Locate the cell with the specified text and output its [x, y] center coordinate. 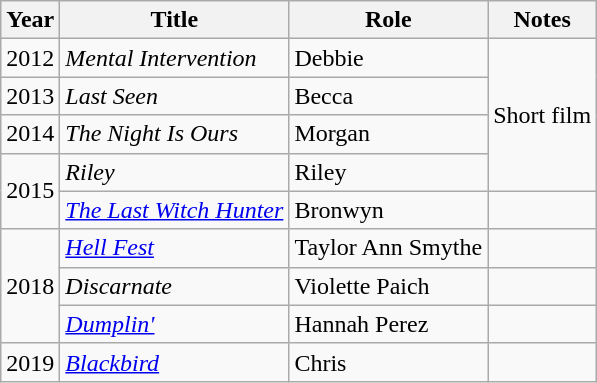
Role [388, 20]
2014 [30, 134]
Bronwyn [388, 210]
Morgan [388, 134]
Chris [388, 362]
Blackbird [174, 362]
Short film [542, 115]
Hell Fest [174, 248]
2019 [30, 362]
Violette Paich [388, 286]
Year [30, 20]
2018 [30, 286]
Notes [542, 20]
The Last Witch Hunter [174, 210]
Hannah Perez [388, 324]
The Night Is Ours [174, 134]
2015 [30, 191]
Discarnate [174, 286]
Dumplin' [174, 324]
2013 [30, 96]
Last Seen [174, 96]
Taylor Ann Smythe [388, 248]
Title [174, 20]
2012 [30, 58]
Becca [388, 96]
Mental Intervention [174, 58]
Debbie [388, 58]
